Provide the (x, y) coordinate of the cell's center where the given text is located.  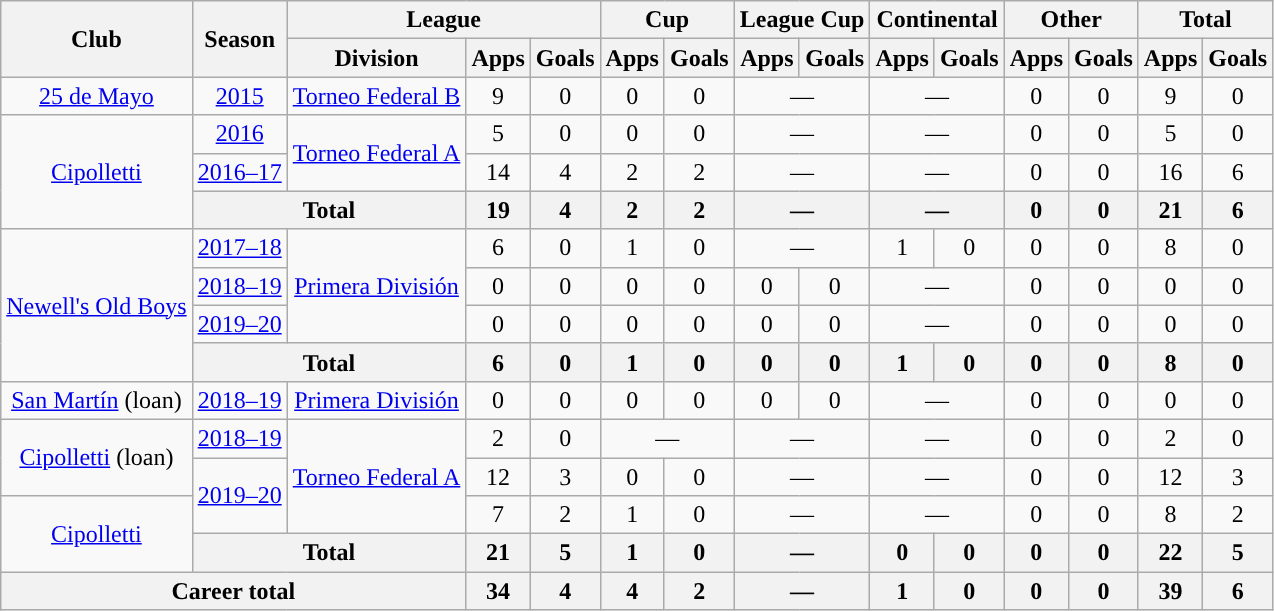
22 (1170, 553)
Season (240, 39)
39 (1170, 591)
16 (1170, 172)
2015 (240, 96)
Torneo Federal B (376, 96)
Career total (234, 591)
25 de Mayo (96, 96)
League (444, 20)
2017–18 (240, 248)
2016–17 (240, 172)
Other (1071, 20)
Division (376, 58)
Cipolletti (loan) (96, 457)
Cup (667, 20)
Club (96, 39)
19 (498, 210)
7 (498, 515)
14 (498, 172)
League Cup (802, 20)
2016 (240, 134)
Newell's Old Boys (96, 305)
San Martín (loan) (96, 400)
Continental (937, 20)
34 (498, 591)
